Pinpoint the cell where the given text exists, returning its (x, y) midpoint coordinate. 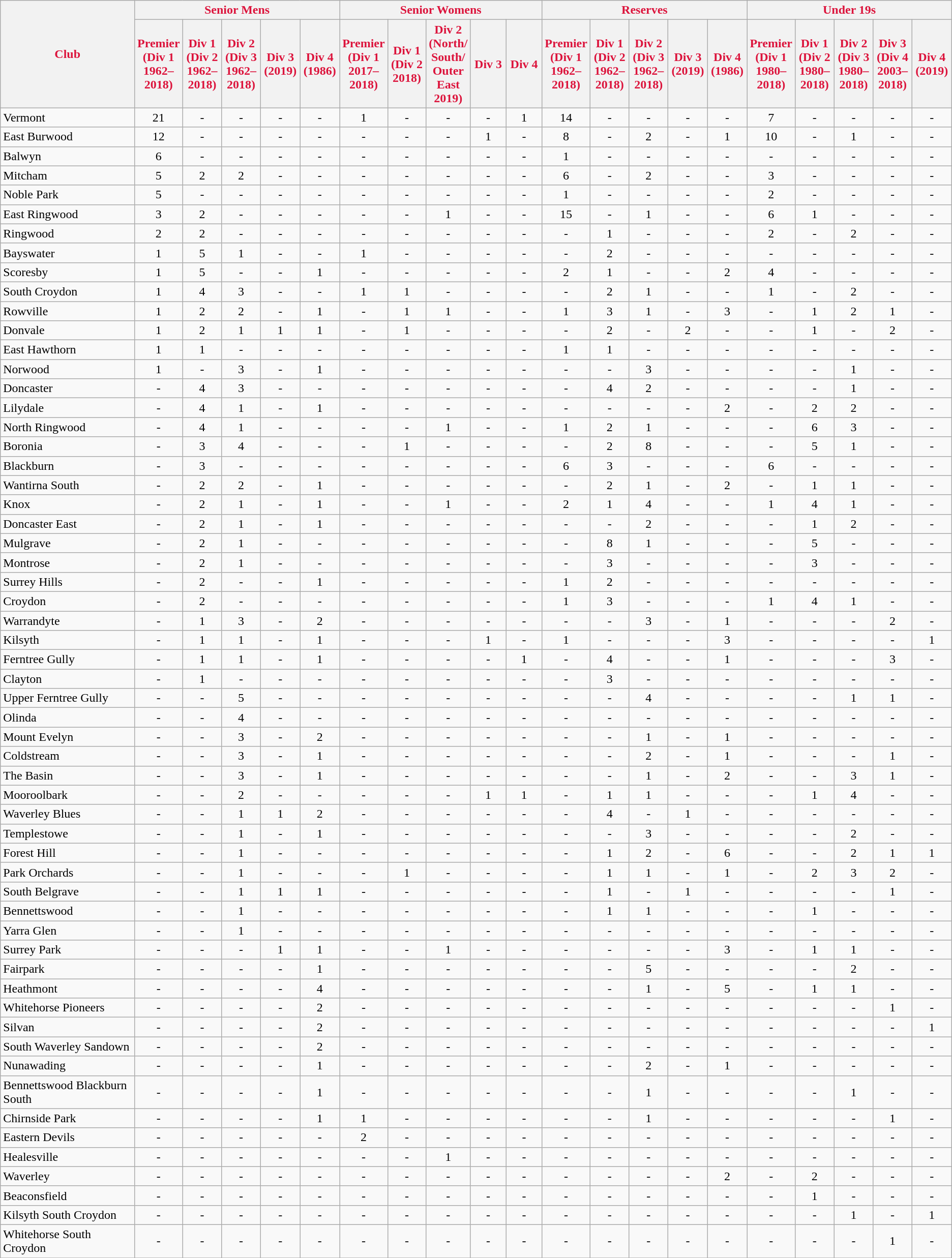
Surrey Park (68, 950)
Doncaster (68, 388)
South Waverley Sandown (68, 1046)
East Hawthorn (68, 350)
Bennettswood (68, 911)
Mitcham (68, 175)
Premier (Div 1 1980–2018) (771, 64)
Club (68, 54)
Blackburn (68, 466)
South Croydon (68, 291)
Silvan (68, 1027)
Balwyn (68, 156)
Div 4 (2019) (932, 64)
Senior Womens (441, 10)
Whitehorse Pioneers (68, 1008)
Eastern Devils (68, 1137)
Div 2 (North/ South/ Outer East 2019) (449, 64)
The Basin (68, 775)
Div 1 (Div 2 1980–2018) (815, 64)
Premier (Div 1 2017–2018) (364, 64)
Kilsyth South Croydon (68, 1215)
North Ringwood (68, 427)
Beaconsfield (68, 1195)
Bayswater (68, 253)
Wantirna South (68, 485)
East Ringwood (68, 214)
Mulgrave (68, 543)
Park Orchards (68, 872)
Lilydale (68, 408)
Senior Mens (237, 10)
Reserves (645, 10)
Div 3 (Div 4 2003–2018) (893, 64)
South Belgrave (68, 891)
Clayton (68, 679)
Templestowe (68, 833)
Heathmont (68, 989)
15 (567, 214)
Waverley (68, 1176)
Mount Evelyn (68, 737)
Yarra Glen (68, 930)
Boronia (68, 446)
Scoresby (68, 272)
Div 2 (Div 3 1980–2018) (853, 64)
Knox (68, 504)
Bennettswood Blackburn South (68, 1092)
Div 3 (488, 64)
East Burwood (68, 137)
12 (159, 137)
Kilsyth (68, 640)
Mooroolbark (68, 795)
Ferntree Gully (68, 660)
Waverley Blues (68, 814)
Div 1 (Div 2 2018) (407, 64)
Norwood (68, 369)
Healesville (68, 1157)
Forest Hill (68, 853)
Doncaster East (68, 524)
Ringwood (68, 233)
Croydon (68, 601)
Olinda (68, 717)
10 (771, 137)
Chirnside Park (68, 1118)
Vermont (68, 117)
Div 4 (524, 64)
Surrey Hills (68, 582)
Noble Park (68, 195)
Under 19s (849, 10)
Montrose (68, 562)
Coldstream (68, 756)
7 (771, 117)
Upper Ferntree Gully (68, 698)
Fairpark (68, 969)
14 (567, 117)
Warrandyte (68, 621)
Nunawading (68, 1066)
21 (159, 117)
Rowville (68, 311)
Donvale (68, 331)
Whitehorse South Croydon (68, 1241)
